Extract the [X, Y] coordinate from the center of the cell holding the provided text.  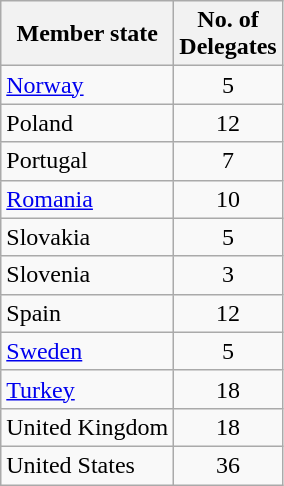
Member state [88, 34]
Portugal [88, 161]
7 [228, 161]
36 [228, 465]
United Kingdom [88, 427]
Sweden [88, 351]
Slovenia [88, 275]
Norway [88, 85]
United States [88, 465]
Turkey [88, 389]
Spain [88, 313]
Romania [88, 199]
No. ofDelegates [228, 34]
Poland [88, 123]
Slovakia [88, 237]
10 [228, 199]
3 [228, 275]
